Scan for the cell matching the given text and deliver its (X, Y) coordinate at center. 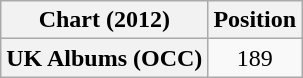
Position (255, 20)
Chart (2012) (104, 20)
189 (255, 58)
UK Albums (OCC) (104, 58)
